For the text-containing cell, return its midpoint in [x, y] coordinate format. 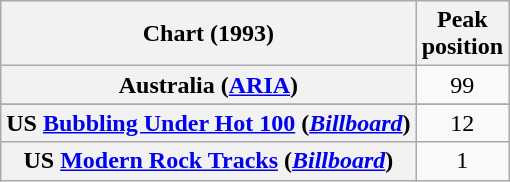
12 [462, 123]
Australia (ARIA) [208, 85]
1 [462, 161]
99 [462, 85]
US Bubbling Under Hot 100 (Billboard) [208, 123]
Peakposition [462, 34]
US Modern Rock Tracks (Billboard) [208, 161]
Chart (1993) [208, 34]
